Output the [X, Y] coordinate of the center of the cell containing the given text.  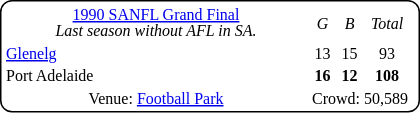
12 [350, 76]
Crowd: 50,589 [360, 98]
15 [350, 54]
B [350, 22]
108 [388, 76]
93 [388, 54]
G [322, 22]
13 [322, 54]
Glenelg [156, 54]
16 [322, 76]
Port Adelaide [156, 76]
1990 SANFL Grand FinalLast season without AFL in SA. [156, 22]
Total [388, 22]
Venue: Football Park [156, 98]
